Search for the cell housing the specified text and yield its (X, Y) center coordinate. 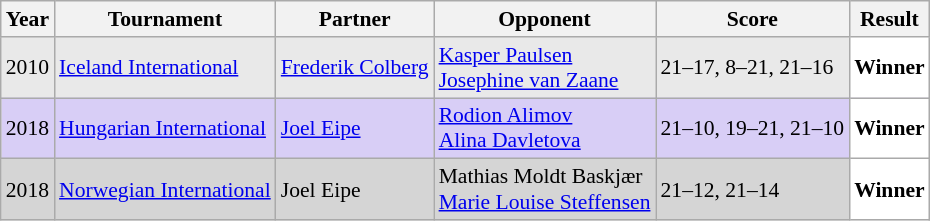
Partner (355, 19)
21–10, 19–21, 21–10 (753, 128)
Iceland International (165, 68)
2010 (28, 68)
Year (28, 19)
Opponent (545, 19)
Mathias Moldt Baskjær Marie Louise Steffensen (545, 190)
Rodion Alimov Alina Davletova (545, 128)
Tournament (165, 19)
Hungarian International (165, 128)
Result (890, 19)
Norwegian International (165, 190)
21–17, 8–21, 21–16 (753, 68)
Kasper Paulsen Josephine van Zaane (545, 68)
Score (753, 19)
21–12, 21–14 (753, 190)
Frederik Colberg (355, 68)
